Locate the cell with the specified text and output its (X, Y) center coordinate. 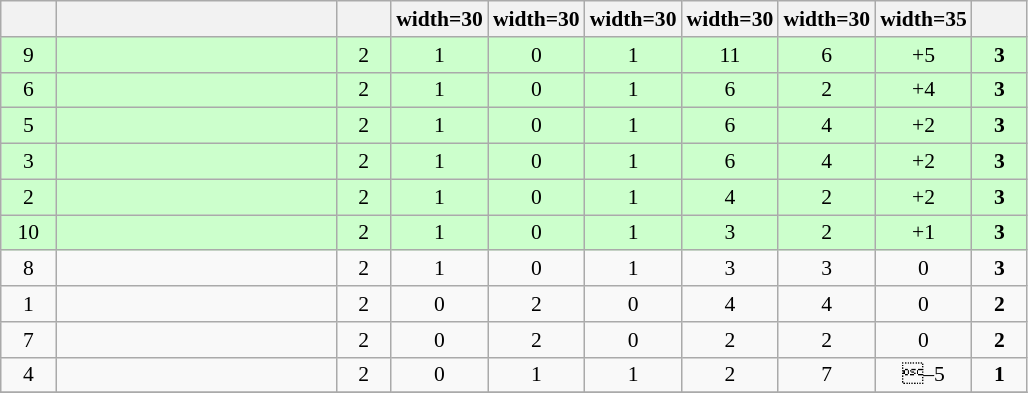
9 (28, 55)
+5 (924, 55)
width=35 (924, 19)
+4 (924, 90)
10 (28, 233)
11 (730, 55)
8 (28, 269)
–5 (924, 375)
5 (28, 126)
+1 (924, 233)
